Search for the cell housing the specified text and yield its (x, y) center coordinate. 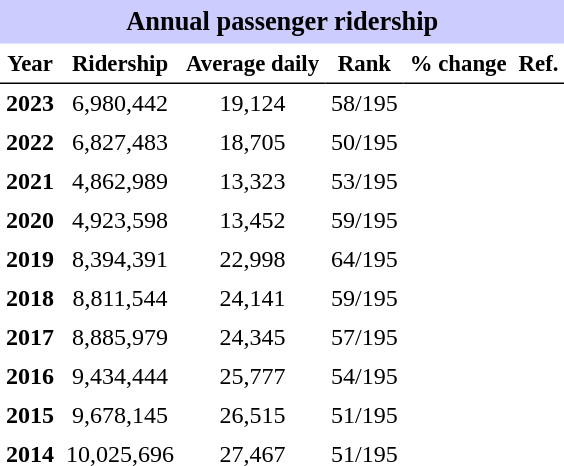
54/195 (364, 376)
8,394,391 (120, 260)
2023 (30, 104)
25,777 (252, 376)
2015 (30, 416)
51/195 (364, 416)
64/195 (364, 260)
8,885,979 (120, 338)
2018 (30, 298)
13,323 (252, 182)
4,923,598 (120, 220)
4,862,989 (120, 182)
22,998 (252, 260)
8,811,544 (120, 298)
2016 (30, 376)
2022 (30, 142)
2017 (30, 338)
% change (458, 64)
57/195 (364, 338)
50/195 (364, 142)
Ridership (120, 64)
Annual passenger ridership (282, 22)
9,434,444 (120, 376)
24,141 (252, 298)
24,345 (252, 338)
Year (30, 64)
58/195 (364, 104)
6,827,483 (120, 142)
9,678,145 (120, 416)
26,515 (252, 416)
2021 (30, 182)
2020 (30, 220)
53/195 (364, 182)
13,452 (252, 220)
6,980,442 (120, 104)
2019 (30, 260)
19,124 (252, 104)
Average daily (252, 64)
Rank (364, 64)
18,705 (252, 142)
